Search for the cell housing the specified text and yield its (x, y) center coordinate. 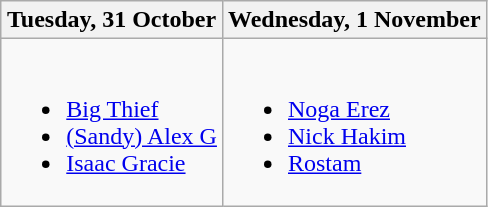
Wednesday, 1 November (354, 20)
Tuesday, 31 October (112, 20)
Noga ErezNick HakimRostam (354, 122)
Big Thief(Sandy) Alex GIsaac Gracie (112, 122)
